From the cell containing the given text, extract its center point as [X, Y] coordinate. 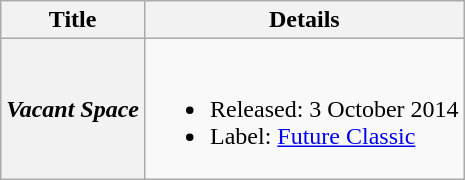
Title [73, 20]
Released: 3 October 2014Label: Future Classic [304, 109]
Details [304, 20]
Vacant Space [73, 109]
